Search for the cell housing the specified text and yield its (X, Y) center coordinate. 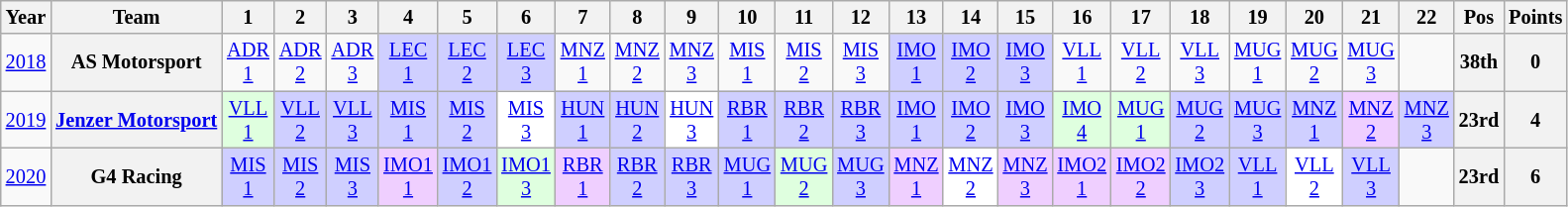
2 (301, 17)
IMO22 (1141, 176)
Jenzer Motorsport (137, 120)
IMO11 (408, 176)
AS Motorsport (137, 62)
IMO21 (1082, 176)
LEC3 (526, 62)
20 (1313, 17)
IMO13 (526, 176)
14 (971, 17)
Pos (1479, 17)
5 (468, 17)
Team (137, 17)
LEC1 (408, 62)
22 (1426, 17)
0 (1535, 62)
ADR1 (248, 62)
LEC2 (468, 62)
1 (248, 17)
3 (353, 17)
ADR2 (301, 62)
2018 (26, 62)
2019 (26, 120)
Points (1535, 17)
HUN3 (691, 120)
17 (1141, 17)
38th (1479, 62)
8 (638, 17)
13 (915, 17)
9 (691, 17)
IMO4 (1082, 120)
Year (26, 17)
IMO12 (468, 176)
10 (747, 17)
2020 (26, 176)
ADR3 (353, 62)
HUN1 (582, 120)
18 (1200, 17)
HUN2 (638, 120)
19 (1258, 17)
12 (860, 17)
G4 Racing (137, 176)
11 (804, 17)
15 (1024, 17)
21 (1371, 17)
7 (582, 17)
IMO23 (1200, 176)
16 (1082, 17)
